Pinpoint the cell where the given text exists, returning its (X, Y) midpoint coordinate. 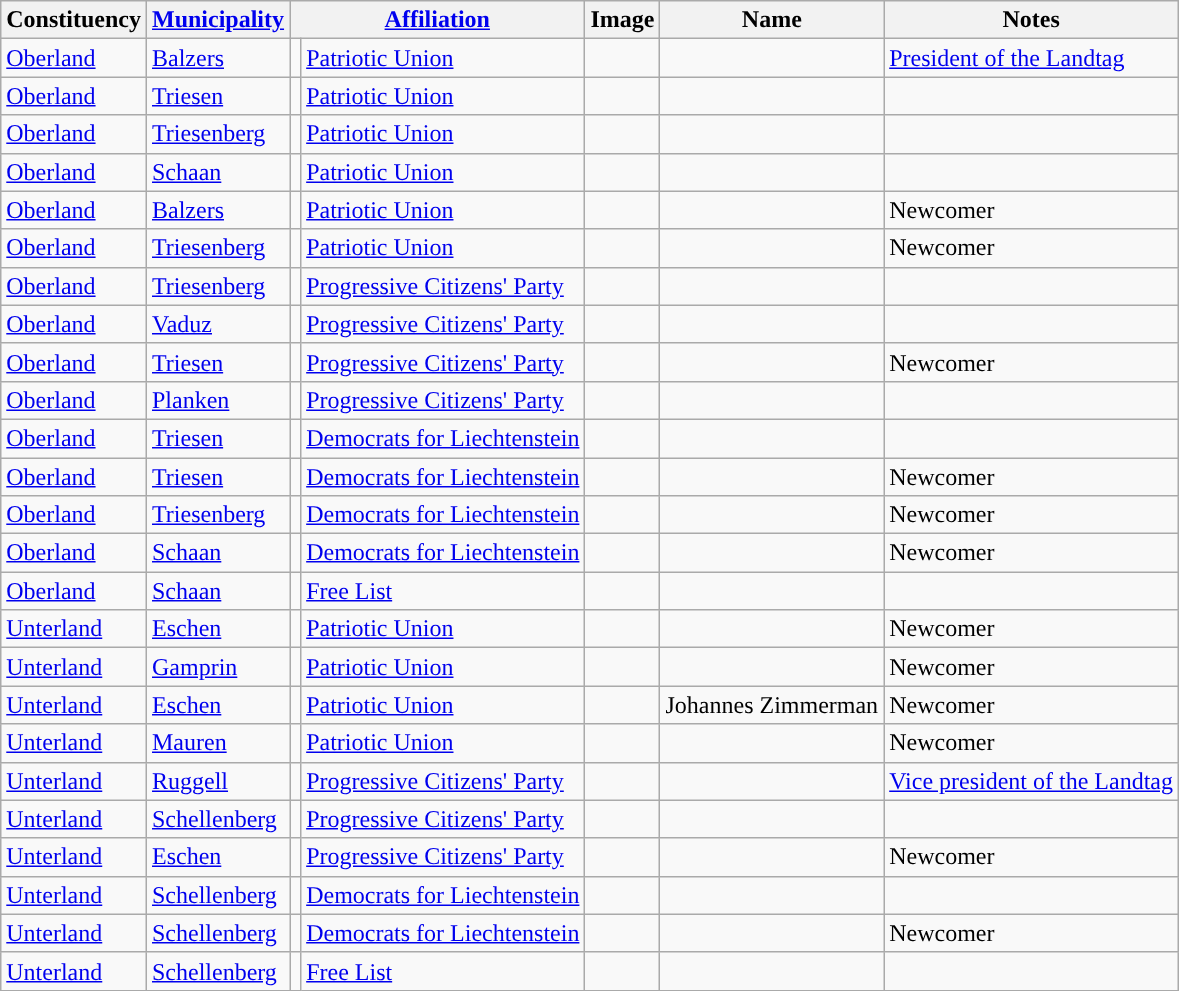
Constituency (74, 20)
Planken (218, 400)
Vaduz (218, 324)
Mauren (218, 743)
Image (622, 20)
Notes (1032, 20)
Municipality (218, 20)
Johannes Zimmerman (772, 705)
Gamprin (218, 667)
Vice president of the Landtag (1032, 781)
Ruggell (218, 781)
President of the Landtag (1032, 58)
Affiliation (438, 20)
Name (772, 20)
